Determine the [X, Y] coordinate at the center of the cell enclosing the given text.  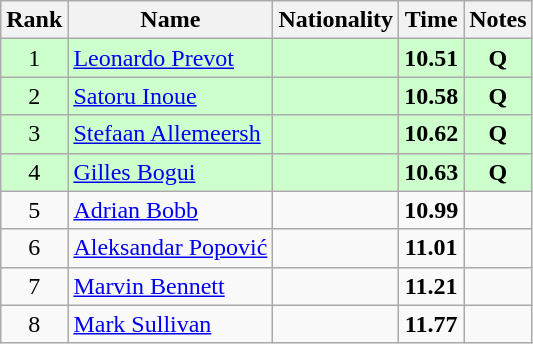
8 [34, 324]
Mark Sullivan [170, 324]
1 [34, 58]
Nationality [336, 20]
Notes [498, 20]
Leonardo Prevot [170, 58]
Aleksandar Popović [170, 248]
10.62 [432, 134]
10.51 [432, 58]
2 [34, 96]
Name [170, 20]
Gilles Bogui [170, 172]
10.63 [432, 172]
5 [34, 210]
4 [34, 172]
Marvin Bennett [170, 286]
6 [34, 248]
7 [34, 286]
11.01 [432, 248]
11.21 [432, 286]
Stefaan Allemeersh [170, 134]
11.77 [432, 324]
Adrian Bobb [170, 210]
Satoru Inoue [170, 96]
Time [432, 20]
3 [34, 134]
Rank [34, 20]
10.99 [432, 210]
10.58 [432, 96]
